From the cell containing the given text, extract its center point as (X, Y) coordinate. 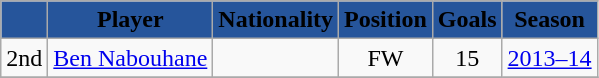
Ben Nabouhane (130, 58)
Season (550, 20)
Player (130, 20)
2nd (24, 58)
15 (467, 58)
2013–14 (550, 58)
Goals (467, 20)
Position (386, 20)
FW (386, 58)
Nationality (276, 20)
